Return [X, Y] of the center of cell containing provided text 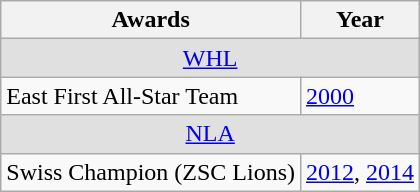
NLA [210, 134]
East First All-Star Team [151, 96]
2012, 2014 [360, 172]
WHL [210, 58]
Awards [151, 20]
Year [360, 20]
2000 [360, 96]
Swiss Champion (ZSC Lions) [151, 172]
